Capture the cell that displays the provided text and extract its (X, Y) central coordinate. 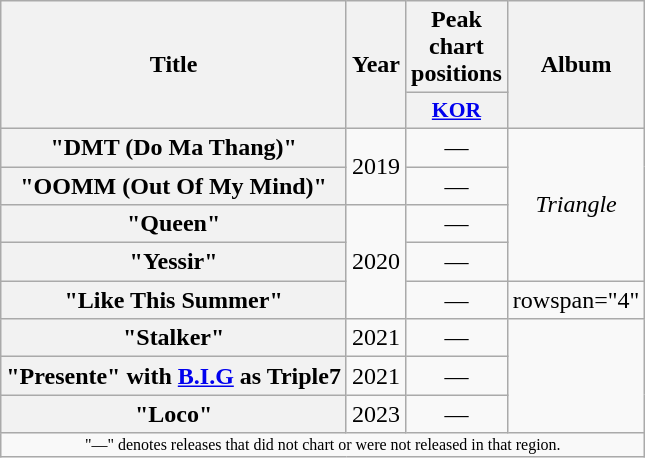
"Queen" (174, 224)
"Stalker" (174, 338)
"Loco" (174, 414)
KOR (457, 111)
"Presente" with B.I.G as Triple7 (174, 376)
Year (376, 65)
rowspan="4" (576, 300)
2019 (376, 166)
Album (576, 65)
"—" denotes releases that did not chart or were not released in that region. (323, 445)
Title (174, 65)
2020 (376, 262)
2023 (376, 414)
"OOMM (Out Of My Mind)" (174, 185)
Triangle (576, 204)
Peak chart positions (457, 47)
"DMT (Do Ma Thang)" (174, 147)
"Like This Summer" (174, 300)
"Yessir" (174, 262)
